Return the [x, y] coordinate for the center point of the cell that contains the specified text.  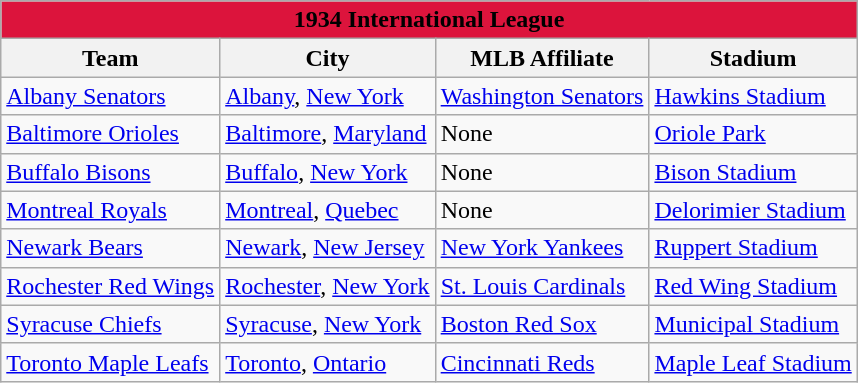
Buffalo, New York [328, 172]
Syracuse Chiefs [110, 324]
Montreal Royals [110, 210]
Hawkins Stadium [753, 96]
New York Yankees [542, 248]
Municipal Stadium [753, 324]
Team [110, 58]
Rochester Red Wings [110, 286]
Maple Leaf Stadium [753, 362]
Red Wing Stadium [753, 286]
Albany Senators [110, 96]
Newark Bears [110, 248]
Montreal, Quebec [328, 210]
Bison Stadium [753, 172]
Rochester, New York [328, 286]
Ruppert Stadium [753, 248]
Toronto, Ontario [328, 362]
MLB Affiliate [542, 58]
St. Louis Cardinals [542, 286]
Baltimore, Maryland [328, 134]
Delorimier Stadium [753, 210]
Stadium [753, 58]
Boston Red Sox [542, 324]
Albany, New York [328, 96]
Buffalo Bisons [110, 172]
Oriole Park [753, 134]
Baltimore Orioles [110, 134]
Cincinnati Reds [542, 362]
Newark, New Jersey [328, 248]
1934 International League [429, 20]
Toronto Maple Leafs [110, 362]
City [328, 58]
Syracuse, New York [328, 324]
Washington Senators [542, 96]
